Search for the cell housing the specified text and yield its (X, Y) center coordinate. 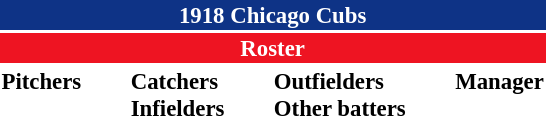
1918 Chicago Cubs (272, 15)
Roster (272, 48)
